Find where the given text appears and provide that cell's center as (X, Y) coordinate. 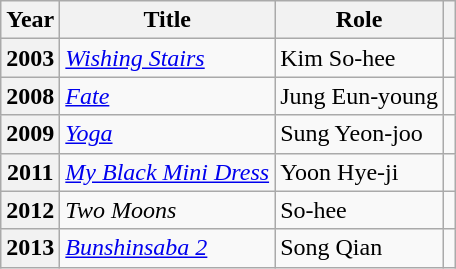
Title (168, 20)
Two Moons (168, 210)
2011 (30, 172)
2013 (30, 248)
Fate (168, 96)
Wishing Stairs (168, 58)
2009 (30, 134)
2003 (30, 58)
Song Qian (360, 248)
2008 (30, 96)
Bunshinsaba 2 (168, 248)
My Black Mini Dress (168, 172)
So-hee (360, 210)
Jung Eun-young (360, 96)
Sung Yeon-joo (360, 134)
Year (30, 20)
Role (360, 20)
2012 (30, 210)
Yoon Hye-ji (360, 172)
Kim So-hee (360, 58)
Yoga (168, 134)
